Return the (x, y) coordinate for the center point of the cell that contains the specified text.  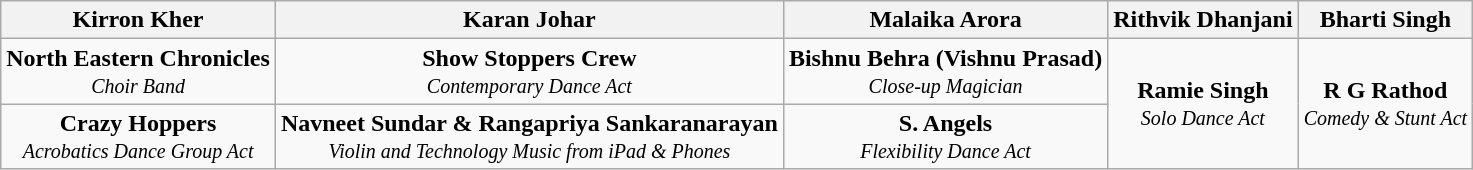
Karan Johar (529, 20)
North Eastern ChroniclesChoir Band (138, 72)
Bharti Singh (1386, 20)
R G RathodComedy & Stunt Act (1386, 104)
Ramie SinghSolo Dance Act (1203, 104)
Kirron Kher (138, 20)
Show Stoppers CrewContemporary Dance Act (529, 72)
Rithvik Dhanjani (1203, 20)
Malaika Arora (945, 20)
Crazy HoppersAcrobatics Dance Group Act (138, 136)
S. AngelsFlexibility Dance Act (945, 136)
Bishnu Behra (Vishnu Prasad)Close-up Magician (945, 72)
Navneet Sundar & Rangapriya SankaranarayanViolin and Technology Music from iPad & Phones (529, 136)
